Provide the (x, y) coordinate of the cell's center where the given text is located.  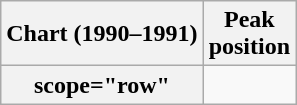
Peakposition (249, 34)
scope="row" (102, 85)
Chart (1990–1991) (102, 34)
